Output the [X, Y] coordinate of the center of the cell containing the given text.  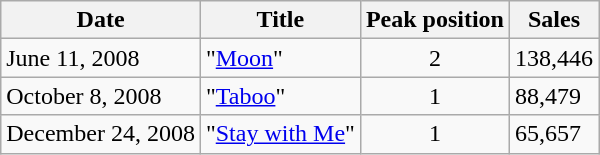
88,479 [554, 96]
"Stay with Me" [280, 134]
138,446 [554, 58]
65,657 [554, 134]
December 24, 2008 [101, 134]
October 8, 2008 [101, 96]
2 [434, 58]
June 11, 2008 [101, 58]
"Moon" [280, 58]
Peak position [434, 20]
Sales [554, 20]
Date [101, 20]
"Taboo" [280, 96]
Title [280, 20]
